Return (x, y) of the center of cell containing provided text 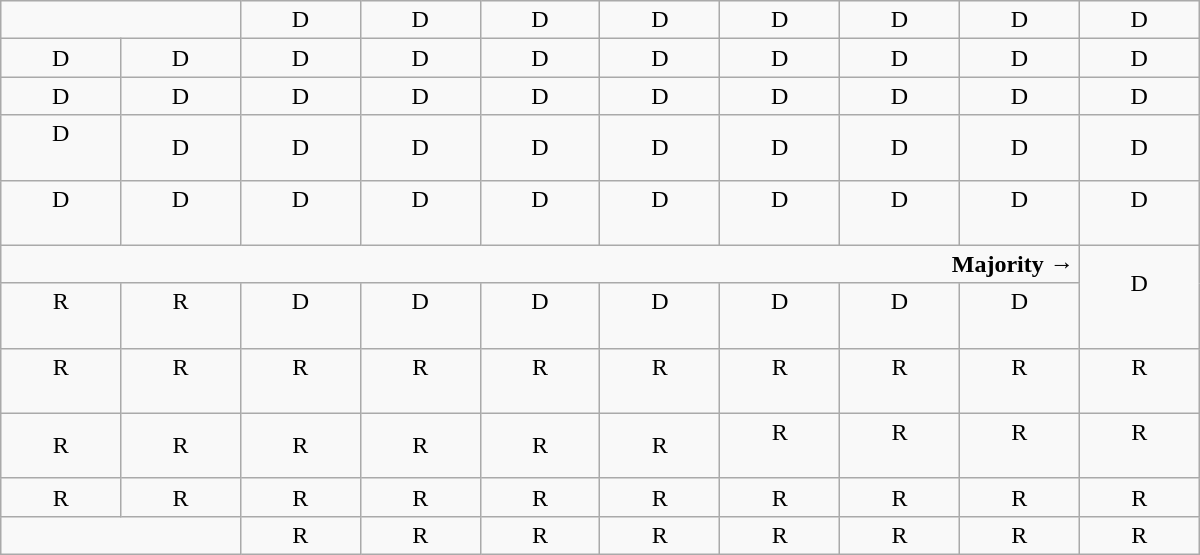
Majority → (540, 264)
